Extract the [X, Y] coordinate from the center of the cell holding the provided text.  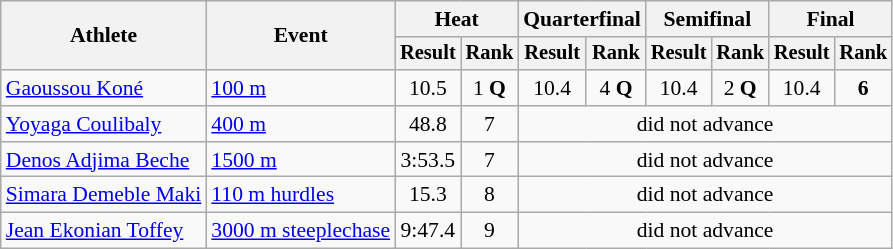
Jean Ekonian Toffey [104, 231]
9 [490, 231]
1500 m [300, 160]
10.5 [428, 88]
6 [863, 88]
Quarterfinal [582, 19]
2 Q [740, 88]
100 m [300, 88]
Heat [456, 19]
110 m hurdles [300, 195]
9:47.4 [428, 231]
15.3 [428, 195]
4 Q [616, 88]
Final [830, 19]
Gaoussou Koné [104, 88]
48.8 [428, 124]
400 m [300, 124]
Denos Adjima Beche [104, 160]
3:53.5 [428, 160]
Yoyaga Coulibaly [104, 124]
3000 m steeplechase [300, 231]
Semifinal [708, 19]
Simara Demeble Maki [104, 195]
Athlete [104, 36]
Event [300, 36]
1 Q [490, 88]
8 [490, 195]
